Capture the cell that displays the provided text and extract its (x, y) central coordinate. 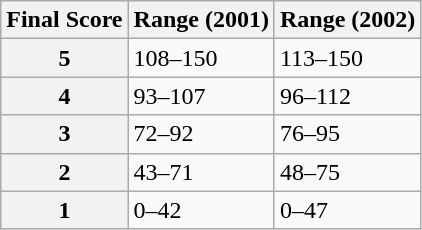
2 (64, 172)
48–75 (347, 172)
113–150 (347, 58)
0–47 (347, 210)
Range (2001) (201, 20)
0–42 (201, 210)
93–107 (201, 96)
96–112 (347, 96)
5 (64, 58)
43–71 (201, 172)
3 (64, 134)
1 (64, 210)
76–95 (347, 134)
4 (64, 96)
72–92 (201, 134)
108–150 (201, 58)
Range (2002) (347, 20)
Final Score (64, 20)
